Return (x, y) of the center of cell containing provided text 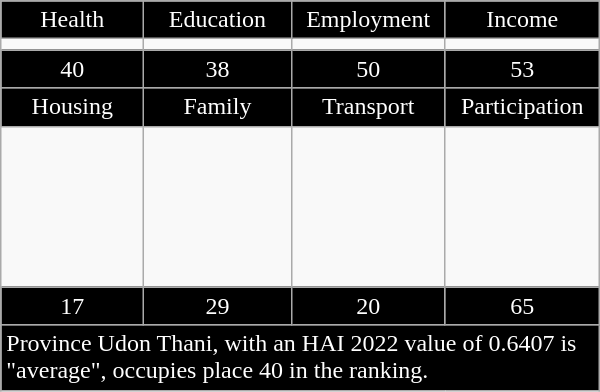
Employment (368, 20)
Education (218, 20)
50 (368, 69)
65 (522, 306)
Housing (72, 107)
20 (368, 306)
Province Udon Thani, with an HAI 2022 value of 0.6407 is "average", occupies place 40 in the ranking. (300, 358)
Health (72, 20)
38 (218, 69)
17 (72, 306)
Family (218, 107)
29 (218, 306)
53 (522, 69)
Transport (368, 107)
Income (522, 20)
40 (72, 69)
Participation (522, 107)
